Find where the given text appears and provide that cell's center as [x, y] coordinate. 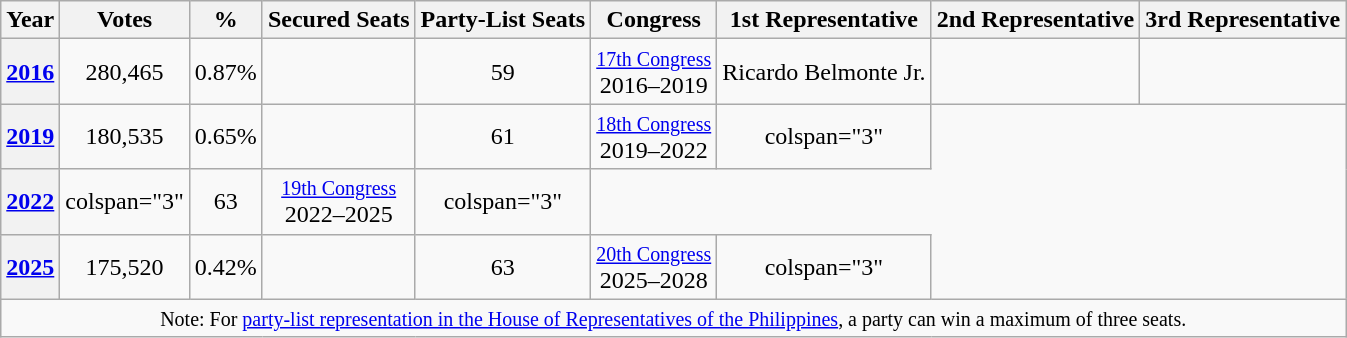
Congress [654, 20]
Ricardo Belmonte Jr. [824, 72]
2025 [30, 266]
1st Representative [824, 20]
3rd Representative [1243, 20]
Party-List Seats [503, 20]
% [226, 20]
Year [30, 20]
Secured Seats [338, 20]
280,465 [125, 72]
2016 [30, 72]
Note: For party-list representation in the House of Representatives of the Philippines, a party can win a maximum of three seats. [674, 318]
175,520 [125, 266]
61 [503, 136]
20th Congress2025–2028 [654, 266]
Votes [125, 20]
0.87% [226, 72]
0.42% [226, 266]
180,535 [125, 136]
2019 [30, 136]
59 [503, 72]
2nd Representative [1036, 20]
17th Congress2016–2019 [654, 72]
2022 [30, 202]
0.65% [226, 136]
18th Congress2019–2022 [654, 136]
19th Congress2022–2025 [338, 202]
